Pinpoint the cell where the given text exists, returning its (X, Y) midpoint coordinate. 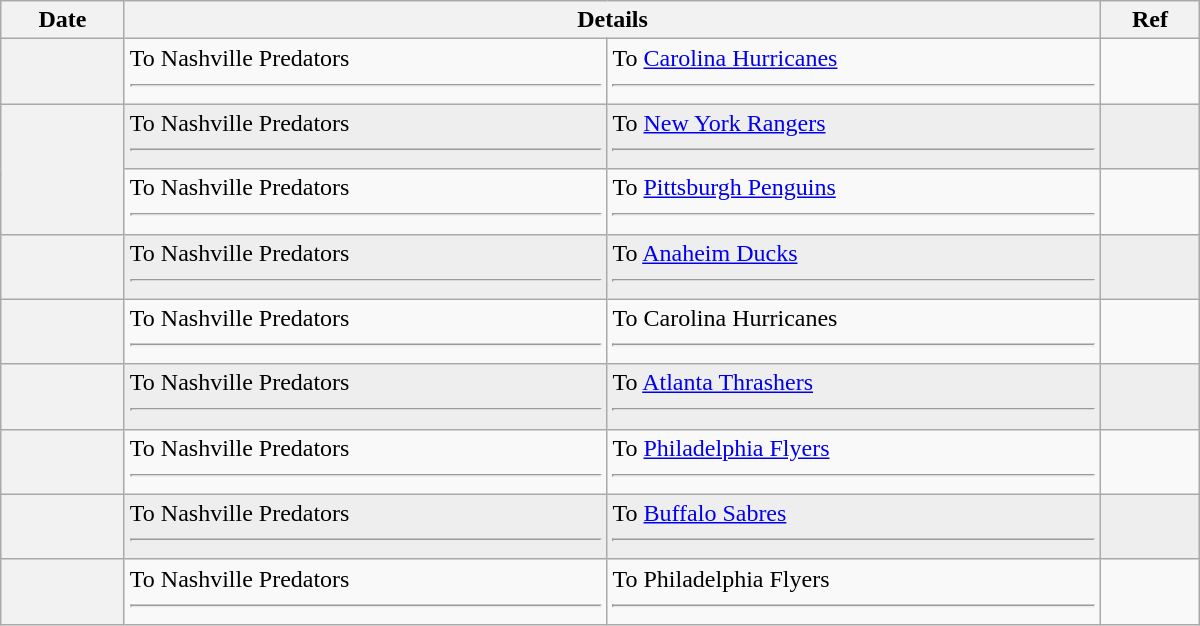
Ref (1150, 20)
To Pittsburgh Penguins (854, 202)
To Anaheim Ducks (854, 266)
Details (612, 20)
To Atlanta Thrashers (854, 396)
To Buffalo Sabres (854, 526)
Date (63, 20)
To New York Rangers (854, 136)
